Search for the cell housing the specified text and yield its [x, y] center coordinate. 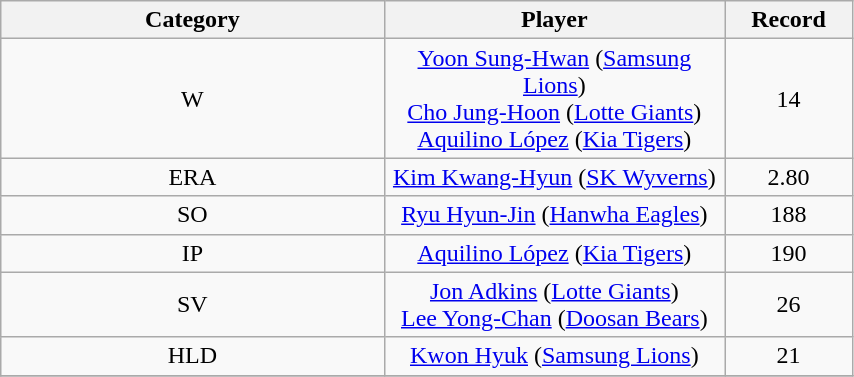
Category [192, 20]
188 [789, 215]
SO [192, 215]
Kim Kwang-Hyun (SK Wyverns) [554, 177]
21 [789, 356]
HLD [192, 356]
SV [192, 304]
26 [789, 304]
Ryu Hyun-Jin (Hanwha Eagles) [554, 215]
W [192, 98]
Kwon Hyuk (Samsung Lions) [554, 356]
Player [554, 20]
14 [789, 98]
ERA [192, 177]
Yoon Sung-Hwan (Samsung Lions) Cho Jung-Hoon (Lotte Giants) Aquilino López (Kia Tigers) [554, 98]
190 [789, 253]
Record [789, 20]
Jon Adkins (Lotte Giants) Lee Yong-Chan (Doosan Bears) [554, 304]
Aquilino López (Kia Tigers) [554, 253]
IP [192, 253]
2.80 [789, 177]
